Pinpoint the cell where the given text exists, returning its (X, Y) midpoint coordinate. 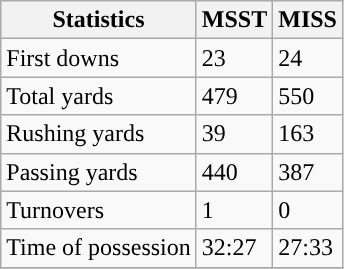
First downs (99, 58)
Statistics (99, 20)
Total yards (99, 96)
0 (308, 210)
27:33 (308, 248)
Turnovers (99, 210)
Rushing yards (99, 134)
387 (308, 172)
Passing yards (99, 172)
MSST (234, 20)
24 (308, 58)
440 (234, 172)
163 (308, 134)
1 (234, 210)
23 (234, 58)
550 (308, 96)
39 (234, 134)
Time of possession (99, 248)
MISS (308, 20)
32:27 (234, 248)
479 (234, 96)
